Output the (X, Y) coordinate of the center of the cell containing the given text.  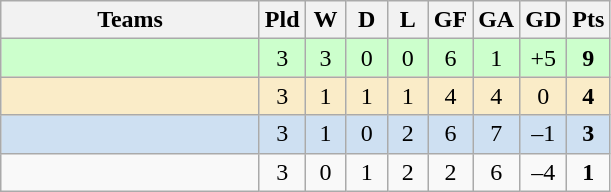
GD (544, 20)
D (366, 20)
Teams (130, 20)
9 (588, 58)
GF (450, 20)
+5 (544, 58)
L (408, 20)
–4 (544, 172)
–1 (544, 134)
Pld (282, 20)
Pts (588, 20)
GA (496, 20)
7 (496, 134)
W (326, 20)
